For the text-containing cell, return its midpoint in [x, y] coordinate format. 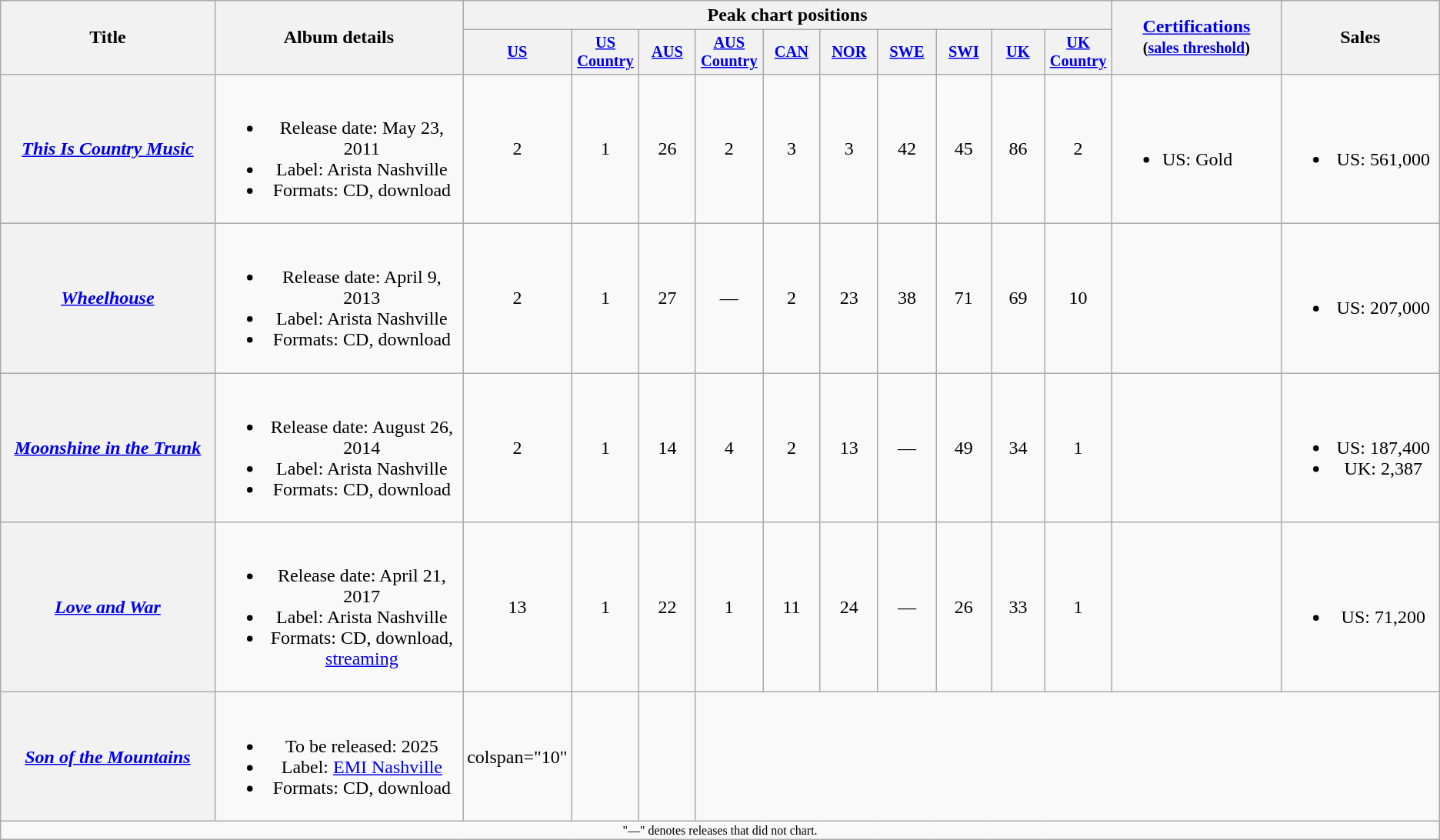
AUS Country [729, 52]
NOR [849, 52]
Wheelhouse [108, 298]
To be released: 2025Label: EMI NashvilleFormats: CD, download [338, 757]
11 [792, 608]
UK [1018, 52]
33 [1018, 608]
Release date: May 23, 2011Label: Arista NashvilleFormats: CD, download [338, 148]
Love and War [108, 608]
Sales [1360, 38]
22 [668, 608]
38 [906, 298]
27 [668, 298]
23 [849, 298]
colspan="10" [518, 757]
US Country [605, 52]
34 [1018, 448]
71 [963, 298]
86 [1018, 148]
AUS [668, 52]
This Is Country Music [108, 148]
CAN [792, 52]
49 [963, 448]
US: 187,400UK: 2,387 [1360, 448]
42 [906, 148]
US: 207,000 [1360, 298]
Title [108, 38]
Release date: April 21, 2017Label: Arista NashvilleFormats: CD, download, streaming [338, 608]
Son of the Mountains [108, 757]
"—" denotes releases that did not chart. [720, 830]
69 [1018, 298]
14 [668, 448]
4 [729, 448]
SWE [906, 52]
US: Gold [1196, 148]
Moonshine in the Trunk [108, 448]
US: 71,200 [1360, 608]
Release date: April 9, 2013Label: Arista NashvilleFormats: CD, download [338, 298]
Album details [338, 38]
Peak chart positions [788, 15]
US [518, 52]
SWI [963, 52]
10 [1078, 298]
Certifications(sales threshold) [1196, 38]
24 [849, 608]
45 [963, 148]
Release date: August 26, 2014Label: Arista NashvilleFormats: CD, download [338, 448]
UK Country [1078, 52]
US: 561,000 [1360, 148]
